Find where the given text appears and provide that cell's center as [X, Y] coordinate. 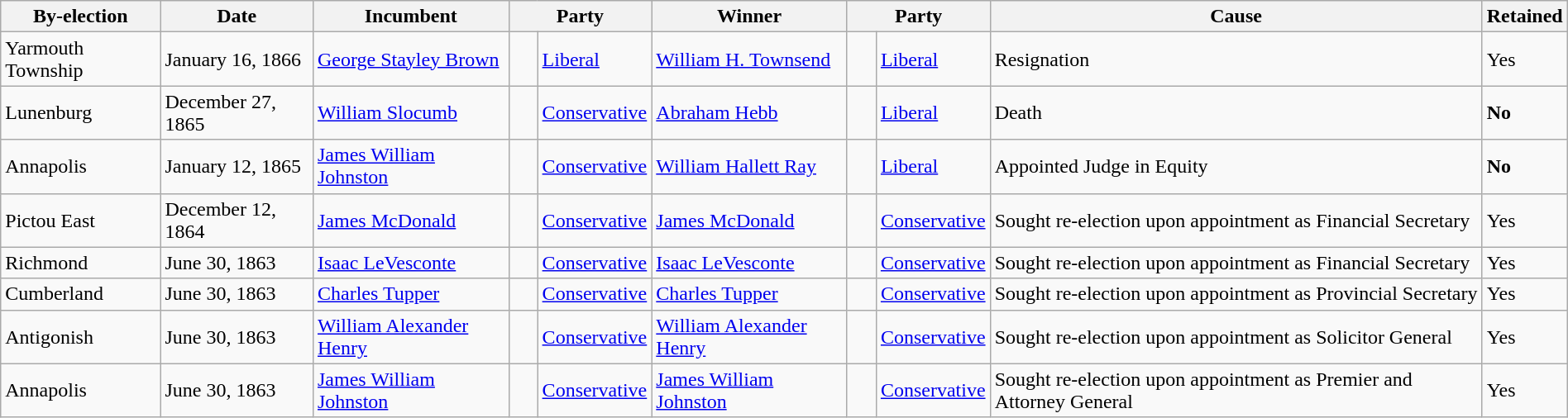
Pictou East [81, 220]
Antigonish [81, 337]
Winner [749, 17]
January 12, 1865 [237, 167]
December 27, 1865 [237, 112]
Cumberland [81, 294]
Yarmouth Township [81, 59]
Date [237, 17]
Appointed Judge in Equity [1236, 167]
Richmond [81, 263]
Lunenburg [81, 112]
Cause [1236, 17]
Sought re-election upon appointment as Provincial Secretary [1236, 294]
Retained [1525, 17]
Abraham Hebb [749, 112]
William Slocumb [410, 112]
Sought re-election upon appointment as Solicitor General [1236, 337]
William Hallett Ray [749, 167]
Death [1236, 112]
William H. Townsend [749, 59]
January 16, 1866 [237, 59]
George Stayley Brown [410, 59]
Resignation [1236, 59]
Incumbent [410, 17]
December 12, 1864 [237, 220]
Sought re-election upon appointment as Premier and Attorney General [1236, 390]
By-election [81, 17]
